Scan for the cell matching the given text and deliver its [x, y] coordinate at center. 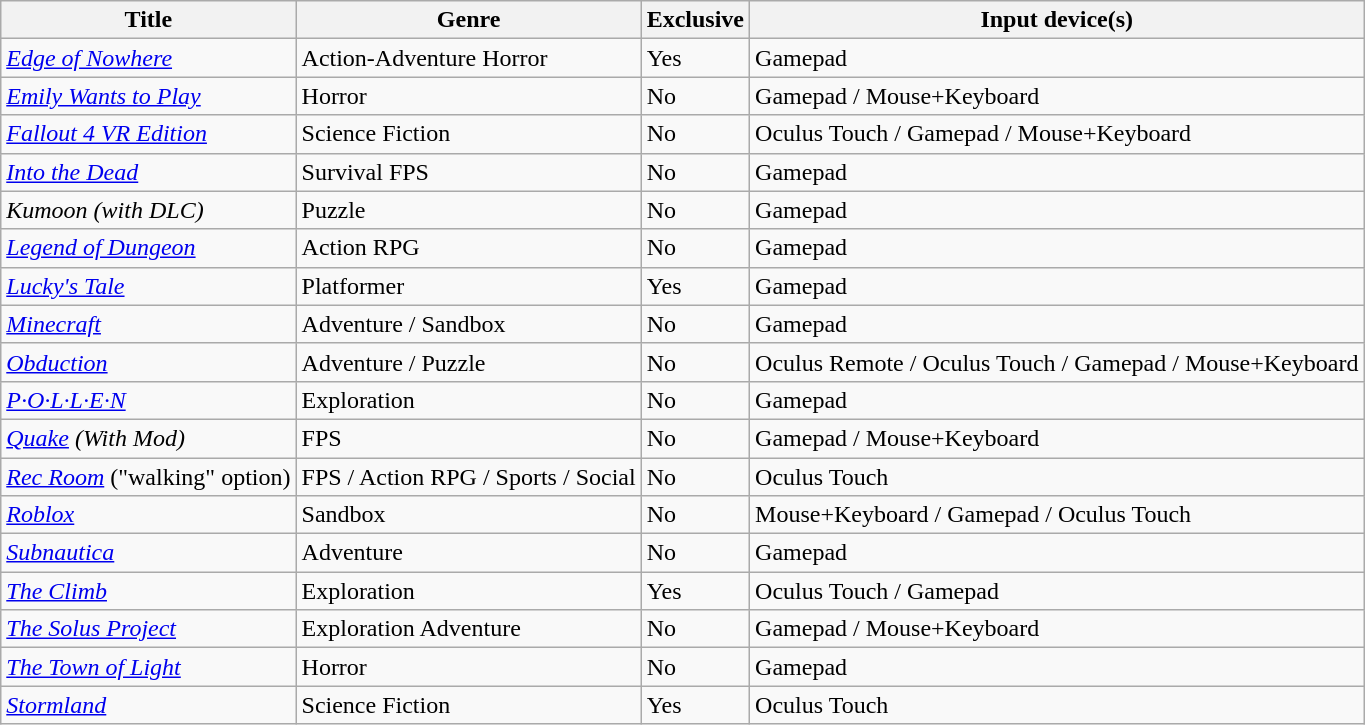
P·O·L·L·E·N [148, 400]
Obduction [148, 362]
Emily Wants to Play [148, 96]
Title [148, 20]
Sandbox [468, 515]
Subnautica [148, 553]
Survival FPS [468, 172]
The Climb [148, 591]
The Solus Project [148, 629]
Edge of Nowhere [148, 58]
Input device(s) [1057, 20]
Rec Room ("walking" option) [148, 477]
FPS / Action RPG / Sports / Social [468, 477]
Legend of Dungeon [148, 248]
Roblox [148, 515]
Action-Adventure Horror [468, 58]
Oculus Touch / Gamepad / Mouse+Keyboard [1057, 134]
Action RPG [468, 248]
Adventure / Puzzle [468, 362]
Minecraft [148, 324]
Puzzle [468, 210]
Kumoon (with DLC) [148, 210]
Exclusive [695, 20]
Fallout 4 VR Edition [148, 134]
Oculus Remote / Oculus Touch / Gamepad / Mouse+Keyboard [1057, 362]
Adventure / Sandbox [468, 324]
Genre [468, 20]
Stormland [148, 705]
Exploration Adventure [468, 629]
Mouse+Keyboard / Gamepad / Oculus Touch [1057, 515]
Adventure [468, 553]
The Town of Light [148, 667]
Platformer [468, 286]
FPS [468, 438]
Lucky's Tale [148, 286]
Oculus Touch / Gamepad [1057, 591]
Into the Dead [148, 172]
Quake (With Mod) [148, 438]
